Detect which cell encompasses the target text, then output its [x, y] center coordinate. 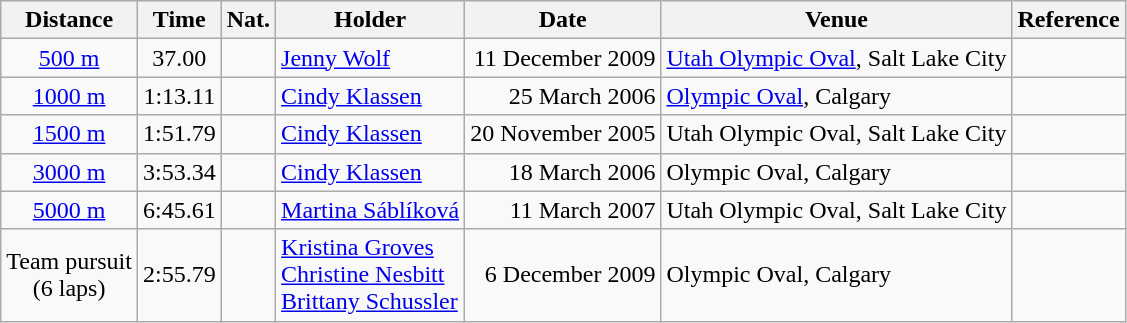
Holder [370, 20]
3:53.34 [179, 172]
Time [179, 20]
11 March 2007 [563, 210]
Team pursuit (6 laps) [70, 275]
18 March 2006 [563, 172]
1:13.11 [179, 96]
Martina Sáblíková [370, 210]
3000 m [70, 172]
Venue [836, 20]
2:55.79 [179, 275]
6:45.61 [179, 210]
1000 m [70, 96]
500 m [70, 58]
Date [563, 20]
20 November 2005 [563, 134]
11 December 2009 [563, 58]
37.00 [179, 58]
Distance [70, 20]
Reference [1068, 20]
1500 m [70, 134]
5000 m [70, 210]
Nat. [248, 20]
6 December 2009 [563, 275]
Kristina Groves Christine Nesbitt Brittany Schussler [370, 275]
25 March 2006 [563, 96]
Jenny Wolf [370, 58]
1:51.79 [179, 134]
